Provide the (x, y) coordinate of the cell's center where the given text is located.  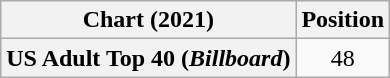
Chart (2021) (148, 20)
US Adult Top 40 (Billboard) (148, 58)
Position (343, 20)
48 (343, 58)
